Extract the [x, y] coordinate from the center of the cell holding the provided text.  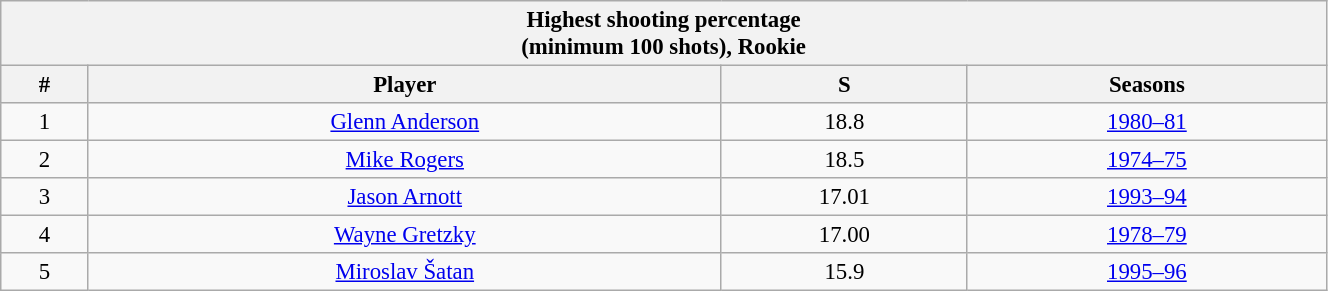
3 [44, 197]
18.8 [844, 122]
Jason Arnott [404, 197]
Mike Rogers [404, 160]
Seasons [1146, 85]
Glenn Anderson [404, 122]
Wayne Gretzky [404, 235]
17.00 [844, 235]
2 [44, 160]
1980–81 [1146, 122]
S [844, 85]
4 [44, 235]
1 [44, 122]
1978–79 [1146, 235]
1974–75 [1146, 160]
# [44, 85]
17.01 [844, 197]
Highest shooting percentage(minimum 100 shots), Rookie [664, 34]
18.5 [844, 160]
Player [404, 85]
1993–94 [1146, 197]
